Extract the (x, y) coordinate from the center of the cell holding the provided text.  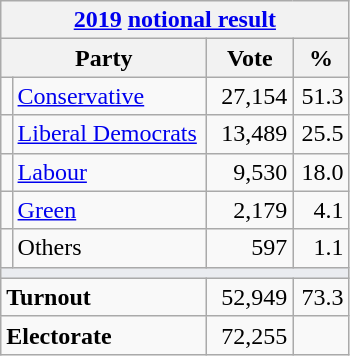
1.1 (321, 248)
Green (110, 210)
Liberal Democrats (110, 134)
% (321, 58)
Conservative (110, 96)
51.3 (321, 96)
Party (104, 58)
73.3 (321, 297)
597 (250, 248)
13,489 (250, 134)
25.5 (321, 134)
Vote (250, 58)
Labour (110, 172)
2019 notional result (175, 20)
Others (110, 248)
9,530 (250, 172)
Turnout (104, 297)
2,179 (250, 210)
52,949 (250, 297)
27,154 (250, 96)
72,255 (250, 335)
4.1 (321, 210)
18.0 (321, 172)
Electorate (104, 335)
